Provide the [x, y] coordinate of the cell's center where the given text is located.  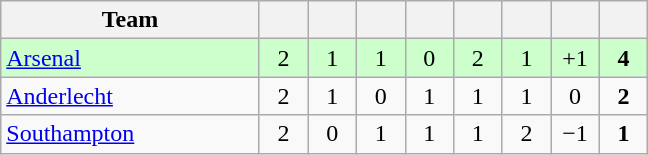
Anderlecht [130, 96]
4 [624, 58]
−1 [576, 134]
Team [130, 20]
+1 [576, 58]
Arsenal [130, 58]
Southampton [130, 134]
